Capture the cell that displays the provided text and extract its (X, Y) central coordinate. 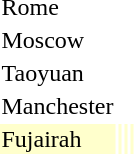
Taoyuan (58, 73)
Manchester (58, 106)
Moscow (58, 40)
Fujairah (58, 139)
